Pinpoint the cell where the given text exists, returning its [x, y] midpoint coordinate. 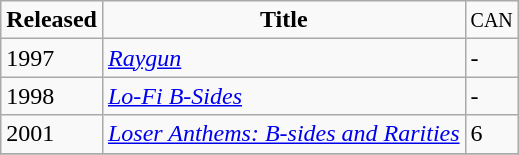
Raygun [284, 58]
Loser Anthems: B-sides and Rarities [284, 134]
2001 [52, 134]
Released [52, 20]
Lo-Fi B-Sides [284, 96]
Title [284, 20]
CAN [492, 20]
6 [492, 134]
1998 [52, 96]
1997 [52, 58]
